Determine the (X, Y) coordinate at the center of the cell enclosing the given text.  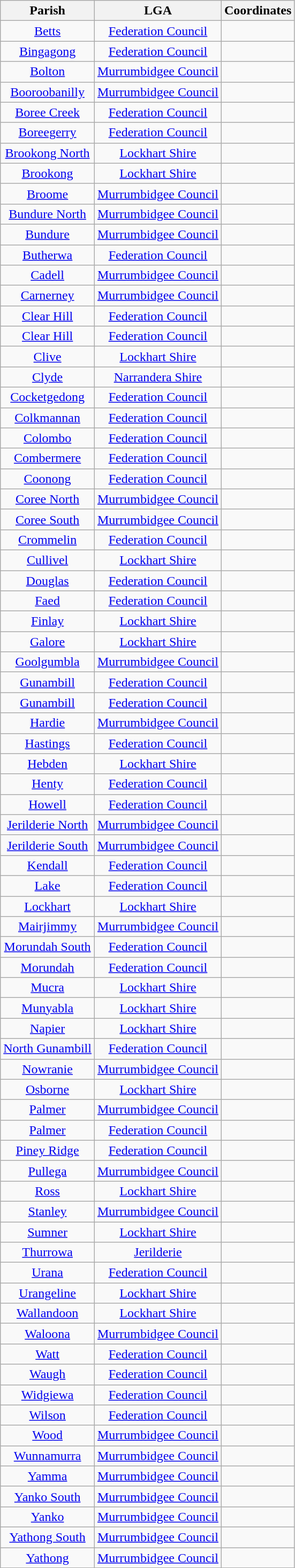
LGA (157, 11)
Urana (48, 1273)
Wunnamurra (48, 1456)
Osborne (48, 1089)
Cullivel (48, 560)
Colkmannan (48, 418)
Morundah (48, 967)
Lake (48, 886)
Urangeline (48, 1293)
Coordinates (258, 11)
Yathong (48, 1558)
Broome (48, 194)
Carnerney (48, 296)
Widgiewa (48, 1395)
Brookong (48, 173)
Hardie (48, 723)
Lockhart (48, 906)
Douglas (48, 580)
Clive (48, 357)
Galore (48, 642)
Clyde (48, 377)
Kendall (48, 865)
Finlay (48, 621)
Henty (48, 784)
Coree South (48, 519)
Butherwa (48, 255)
Parish (48, 11)
Bolton (48, 72)
Pullega (48, 1171)
Piney Ridge (48, 1150)
Howell (48, 804)
Hebden (48, 764)
Munyabla (48, 1008)
Morundah South (48, 947)
Combermere (48, 458)
Betts (48, 31)
Boree Creek (48, 112)
Bundure (48, 234)
Yanko (48, 1517)
Coonong (48, 479)
Brookong North (48, 153)
Booroobanilly (48, 92)
Ross (48, 1191)
Cocketgedong (48, 397)
Yathong South (48, 1537)
Goolgumbla (48, 662)
Napier (48, 1028)
Colombo (48, 438)
Bundure North (48, 214)
Mairjimmy (48, 927)
Mucra (48, 988)
Wallandoon (48, 1313)
Crommelin (48, 540)
Jerilderie (157, 1252)
Faed (48, 601)
Bingagong (48, 51)
Waugh (48, 1374)
Waloona (48, 1334)
Cadell (48, 275)
Narrandera Shire (157, 377)
Jerilderie North (48, 825)
Wilson (48, 1415)
Nowranie (48, 1069)
Stanley (48, 1211)
Sumner (48, 1232)
Hastings (48, 743)
Watt (48, 1354)
North Gunambill (48, 1049)
Coree North (48, 499)
Thurrowa (48, 1252)
Yamma (48, 1476)
Jerilderie South (48, 845)
Wood (48, 1435)
Yanko South (48, 1496)
Boreegerry (48, 133)
